Return the [x, y] coordinate for the center point of the cell that contains the specified text.  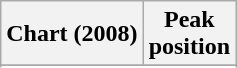
Chart (2008) [72, 34]
Peakposition [189, 34]
